Output the (X, Y) coordinate of the center of the cell containing the given text.  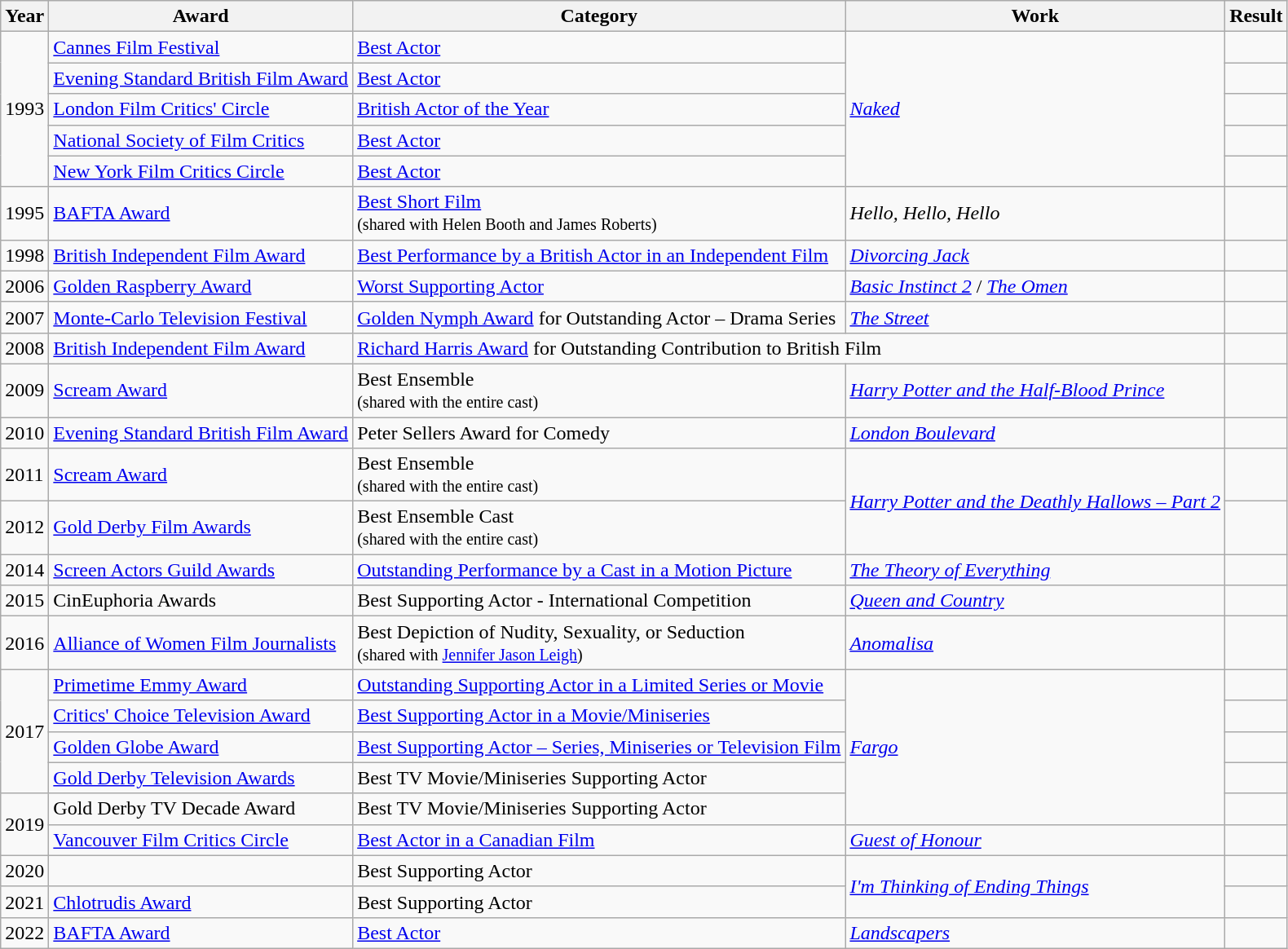
2019 (24, 824)
Golden Globe Award (201, 747)
2010 (24, 433)
Best Supporting Actor - International Competition (599, 601)
1993 (24, 109)
Outstanding Supporting Actor in a Limited Series or Movie (599, 685)
Basic Instinct 2 / The Omen (1035, 286)
Hello, Hello, Hello (1035, 214)
London Film Critics' Circle (201, 109)
British Actor of the Year (599, 109)
Harry Potter and the Half-Blood Prince (1035, 390)
CinEuphoria Awards (201, 601)
Gold Derby Film Awards (201, 528)
Best Supporting Actor – Series, Miniseries or Television Film (599, 747)
2012 (24, 528)
The Theory of Everything (1035, 570)
Best Short Film(shared with Helen Booth and James Roberts) (599, 214)
Monte-Carlo Television Festival (201, 317)
Golden Nymph Award for Outstanding Actor – Drama Series (599, 317)
2008 (24, 348)
Guest of Honour (1035, 840)
Peter Sellers Award for Comedy (599, 433)
Best Depiction of Nudity, Sexuality, or Seduction (shared with Jennifer Jason Leigh) (599, 642)
Result (1256, 16)
Best Actor in a Canadian Film (599, 840)
Divorcing Jack (1035, 255)
Vancouver Film Critics Circle (201, 840)
Fargo (1035, 747)
Work (1035, 16)
Year (24, 16)
Harry Potter and the Deathly Hallows – Part 2 (1035, 501)
2009 (24, 390)
Critics' Choice Television Award (201, 716)
Best Supporting Actor in a Movie/Miniseries (599, 716)
Gold Derby Television Awards (201, 778)
Chlotrudis Award (201, 902)
Primetime Emmy Award (201, 685)
New York Film Critics Circle (201, 171)
Cannes Film Festival (201, 47)
Naked (1035, 109)
2021 (24, 902)
2020 (24, 871)
Richard Harris Award for Outstanding Contribution to British Film (789, 348)
1998 (24, 255)
Worst Supporting Actor (599, 286)
I'm Thinking of Ending Things (1035, 886)
2006 (24, 286)
2011 (24, 474)
Gold Derby TV Decade Award (201, 809)
Category (599, 16)
The Street (1035, 317)
1995 (24, 214)
2007 (24, 317)
Alliance of Women Film Journalists (201, 642)
2017 (24, 731)
Golden Raspberry Award (201, 286)
2015 (24, 601)
Queen and Country (1035, 601)
Best Performance by a British Actor in an Independent Film (599, 255)
Outstanding Performance by a Cast in a Motion Picture (599, 570)
2014 (24, 570)
Award (201, 16)
2022 (24, 933)
Best Ensemble Cast(shared with the entire cast) (599, 528)
Landscapers (1035, 933)
2016 (24, 642)
London Boulevard (1035, 433)
National Society of Film Critics (201, 140)
Screen Actors Guild Awards (201, 570)
Anomalisa (1035, 642)
